From the cell containing the given text, extract its center point as [X, Y] coordinate. 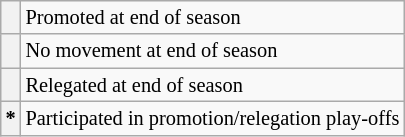
* [11, 118]
Participated in promotion/relegation play-offs [213, 118]
Promoted at end of season [213, 17]
No movement at end of season [213, 51]
Relegated at end of season [213, 85]
